Output the [X, Y] coordinate of the center of the cell containing the given text.  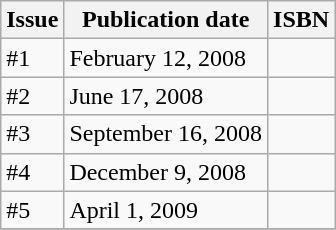
April 1, 2009 [166, 210]
#1 [32, 58]
February 12, 2008 [166, 58]
#5 [32, 210]
ISBN [302, 20]
Publication date [166, 20]
#3 [32, 134]
#4 [32, 172]
September 16, 2008 [166, 134]
December 9, 2008 [166, 172]
#2 [32, 96]
June 17, 2008 [166, 96]
Issue [32, 20]
